Return the [x, y] coordinate for the center point of the cell that contains the specified text.  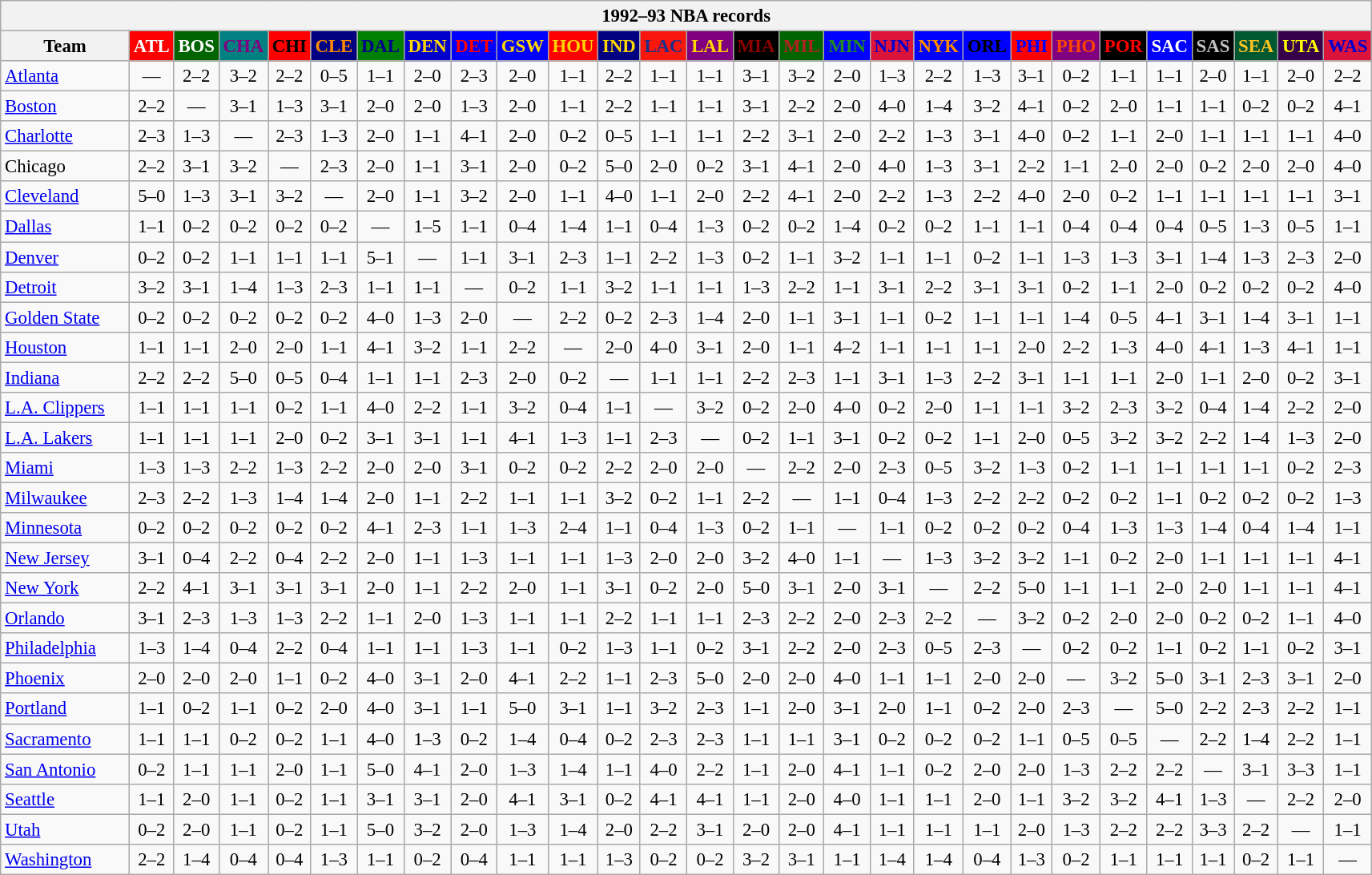
Phoenix [66, 679]
NYK [939, 46]
Atlanta [66, 76]
POR [1123, 46]
New York [66, 588]
Miami [66, 468]
L.A. Clippers [66, 408]
SAC [1169, 46]
Detroit [66, 287]
DEN [428, 46]
Boston [66, 107]
ATL [151, 46]
Philadelphia [66, 648]
Houston [66, 347]
1–5 [428, 227]
Golden State [66, 317]
Dallas [66, 227]
PHI [1032, 46]
Milwaukee [66, 498]
Washington [66, 860]
1992–93 NBA records [686, 16]
Utah [66, 829]
ORL [987, 46]
Orlando [66, 619]
Indiana [66, 377]
PHO [1076, 46]
LAC [663, 46]
Cleveland [66, 196]
CHA [243, 46]
WAS [1348, 46]
2–4 [573, 528]
DAL [381, 46]
Charlotte [66, 136]
Seattle [66, 799]
Team [66, 46]
4–2 [847, 347]
CHI [289, 46]
Denver [66, 257]
San Antonio [66, 769]
MIA [756, 46]
GSW [522, 46]
BOS [196, 46]
DET [474, 46]
L.A. Lakers [66, 437]
SEA [1256, 46]
Chicago [66, 167]
NJN [892, 46]
IND [619, 46]
New Jersey [66, 558]
LAL [710, 46]
MIL [802, 46]
5–1 [381, 257]
HOU [573, 46]
SAS [1213, 46]
MIN [847, 46]
Sacramento [66, 739]
Minnesota [66, 528]
Portland [66, 709]
CLE [333, 46]
UTA [1301, 46]
